Capture the cell that displays the provided text and extract its (X, Y) central coordinate. 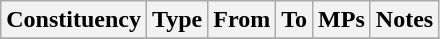
Notes (404, 20)
Constituency (74, 20)
To (294, 20)
MPs (342, 20)
Type (176, 20)
From (242, 20)
